Extract the [x, y] coordinate from the center of the cell holding the provided text.  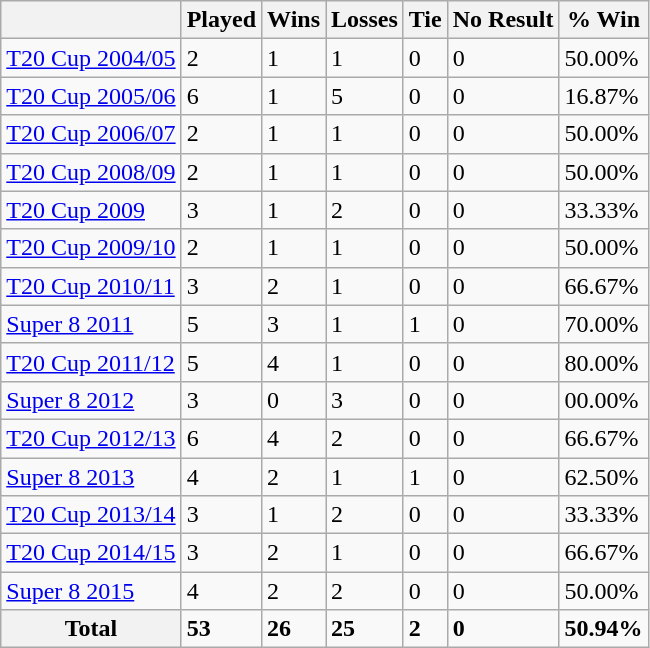
% Win [604, 20]
Wins [294, 20]
Super 8 2012 [91, 400]
25 [365, 629]
T20 Cup 2014/15 [91, 553]
T20 Cup 2010/11 [91, 286]
Super 8 2011 [91, 324]
T20 Cup 2008/09 [91, 172]
T20 Cup 2006/07 [91, 134]
Losses [365, 20]
T20 Cup 2011/12 [91, 362]
80.00% [604, 362]
T20 Cup 2009/10 [91, 248]
T20 Cup 2005/06 [91, 96]
50.94% [604, 629]
26 [294, 629]
00.00% [604, 400]
53 [221, 629]
70.00% [604, 324]
T20 Cup 2009 [91, 210]
T20 Cup 2012/13 [91, 438]
Super 8 2015 [91, 591]
62.50% [604, 477]
Super 8 2013 [91, 477]
Tie [425, 20]
16.87% [604, 96]
Total [91, 629]
No Result [503, 20]
T20 Cup 2013/14 [91, 515]
T20 Cup 2004/05 [91, 58]
Played [221, 20]
